Return the (x, y) coordinate for the center point of the cell that contains the specified text.  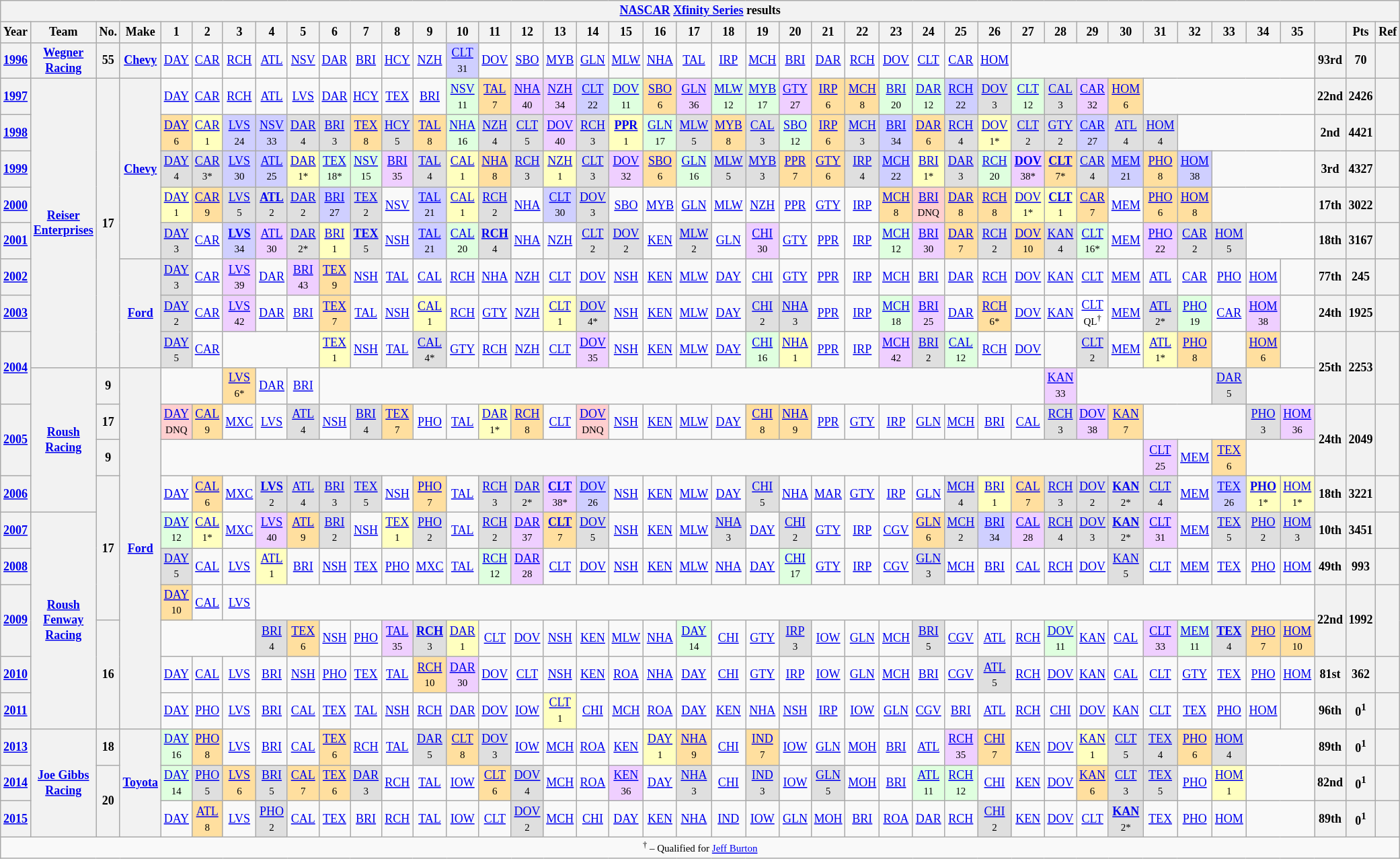
DOV4* (593, 313)
26 (995, 32)
MYB3 (763, 169)
DAR1 (463, 638)
MYB8 (729, 133)
CLT8 (463, 747)
31 (1161, 32)
28 (1060, 32)
Reiser Enterprises (63, 223)
6 (335, 32)
MEM11 (1195, 638)
GTY27 (795, 97)
CAL9 (207, 422)
2014 (16, 783)
LVS5 (239, 205)
MCH3 (862, 133)
GLN6 (928, 530)
BRI35 (397, 169)
DOV5 (593, 530)
4421 (1361, 133)
PHO22 (1161, 241)
11 (495, 32)
19 (763, 32)
CAL28 (1027, 530)
CLT7* (1060, 169)
2003 (16, 313)
PHO19 (1195, 313)
KAN1 (1093, 747)
ATL5 (995, 675)
12 (527, 32)
NASCAR Xfinity Series results (701, 11)
Ref (1388, 32)
DAY12 (176, 530)
DAY10 (176, 603)
33 (1229, 32)
96th (1330, 711)
DAYDNQ (176, 422)
CAL12 (961, 350)
DOV26 (593, 494)
DAR37 (527, 530)
2009 (16, 620)
2253 (1361, 367)
NZH1 (560, 169)
NSV33 (272, 133)
DOV38 (1093, 422)
49th (1330, 566)
13 (560, 32)
3022 (1361, 205)
BRI43 (303, 277)
ATL9 (303, 530)
2015 (16, 819)
CAR4 (1093, 169)
CHI7 (995, 747)
MAR (828, 494)
BRI25 (928, 313)
CLT38* (560, 494)
TEX9 (335, 277)
CLT25 (1161, 458)
HOM1* (1298, 494)
KAN6 (1093, 783)
BRI30 (928, 241)
SBO12 (795, 133)
34 (1263, 32)
No. (108, 32)
25 (961, 32)
GLN3 (928, 566)
55 (108, 61)
RCH35 (961, 747)
NZH34 (560, 97)
RCH22 (961, 97)
KAN4 (1060, 241)
30 (1126, 32)
MCH22 (896, 169)
HOM1 (1229, 783)
2006 (16, 494)
RCH20 (995, 169)
23 (896, 32)
CAL6 (207, 494)
MCH18 (896, 313)
Toyota (140, 783)
MLW2 (694, 241)
DAR6 (928, 133)
KEN36 (625, 783)
2nd (1330, 133)
ATL11 (928, 783)
DOV40 (560, 133)
3rd (1330, 169)
GLN17 (660, 133)
3 (239, 32)
IRP4 (862, 169)
CLT16* (1093, 241)
NZH4 (495, 133)
DOV10 (1027, 241)
TEX26 (1229, 494)
CAR9 (207, 205)
CHI16 (763, 350)
2011 (16, 711)
TAL35 (397, 638)
CAR3* (207, 169)
82nd (1330, 783)
ATL1 (272, 566)
2007 (16, 530)
LVS2 (272, 494)
CHI17 (795, 566)
RCH10 (430, 675)
CLT7 (560, 530)
Wegner Racing (63, 61)
TAL7 (495, 97)
1 (176, 32)
10 (463, 32)
4327 (1361, 169)
2008 (16, 566)
CLT6 (495, 783)
CAL1* (207, 530)
24 (928, 32)
Year (16, 32)
CAL4* (430, 350)
DOV38* (1027, 169)
KAN5 (1126, 566)
3221 (1361, 494)
NHA16 (463, 133)
PPR1 (625, 133)
BRI1* (928, 169)
LVS42 (239, 313)
IND3 (763, 783)
2005 (16, 440)
GLN16 (694, 169)
1997 (16, 97)
22 (862, 32)
GLN5 (828, 783)
29 (1093, 32)
DAY16 (176, 747)
PPR7 (795, 169)
LVS39 (239, 277)
77th (1330, 277)
70 (1361, 61)
7 (366, 32)
HOM36 (1298, 422)
25th (1330, 367)
14 (593, 32)
1925 (1361, 313)
RCH6* (995, 313)
HOM10 (1298, 638)
PHO1* (1263, 494)
CLT4 (1161, 494)
21 (828, 32)
NHA1 (795, 350)
KAN7 (1126, 422)
CLT30 (560, 205)
MCH42 (896, 350)
TEX18* (335, 169)
CAR2 (1195, 241)
2049 (1361, 440)
Joe Gibbs Racing (63, 783)
CHI5 (763, 494)
993 (1361, 566)
CAR27 (1093, 133)
ATL2 (272, 205)
1998 (16, 133)
35 (1298, 32)
DOVDNQ (593, 422)
5 (303, 32)
Make (140, 32)
1996 (16, 61)
DAR7 (961, 241)
LVS30 (239, 169)
ATL2* (1161, 313)
IRP3 (795, 638)
DOV4 (527, 783)
CHI8 (763, 422)
15 (625, 32)
NHA8 (495, 169)
DAR28 (527, 566)
93rd (1330, 61)
MCH4 (961, 494)
IND7 (763, 747)
ATL30 (272, 241)
2002 (16, 277)
27 (1027, 32)
2 (207, 32)
1999 (16, 169)
ATL1* (1161, 350)
MCH12 (896, 241)
GTY2 (1060, 133)
ATL25 (272, 169)
17th (1330, 205)
Pts (1361, 32)
HOM5 (1229, 241)
CAL20 (463, 241)
CLT22 (593, 97)
MCH2 (961, 530)
CLT33 (1161, 638)
DAY2 (176, 313)
LVS6* (239, 386)
MLW12 (729, 97)
IND (729, 819)
8 (397, 32)
81st (1330, 675)
PHO5 (207, 783)
TEX2 (366, 205)
LVS6 (239, 783)
TAL4 (430, 169)
DOV35 (593, 350)
HOM3 (1298, 530)
32 (1195, 32)
TEX8 (366, 133)
CLT12 (1027, 97)
3167 (1361, 241)
LVS34 (239, 241)
HOM8 (1195, 205)
10th (1330, 530)
HCY5 (397, 133)
2426 (1361, 97)
DAR8 (961, 205)
2004 (16, 367)
2010 (16, 675)
PHO3 (1263, 422)
Roush Racing (63, 440)
NSV11 (463, 97)
† – Qualified for Jeff Burton (701, 848)
DOV32 (625, 169)
2013 (16, 747)
DAR12 (928, 97)
BRI20 (896, 97)
MYB17 (763, 97)
Roush Fenway Racing (63, 620)
CAR1 (207, 133)
GTY6 (828, 169)
BRI27 (335, 205)
KAN33 (1060, 386)
245 (1361, 277)
CHI30 (763, 241)
2001 (16, 241)
CAR32 (1093, 97)
DAY6 (176, 133)
Team (63, 32)
DAY4 (176, 169)
TAL8 (430, 133)
4 (272, 32)
1992 (1361, 620)
LVS40 (272, 530)
CLTQL† (1093, 313)
NHA40 (527, 97)
DAR2 (303, 205)
3451 (1361, 530)
ATL8 (207, 819)
NSV15 (366, 169)
CAR7 (1093, 205)
BRIDNQ (928, 205)
GLN36 (694, 97)
DAR30 (463, 675)
DAR4 (303, 133)
362 (1361, 675)
2000 (16, 205)
MEM21 (1126, 169)
LVS24 (239, 133)
